Detect which cell encompasses the target text, then output its (x, y) center coordinate. 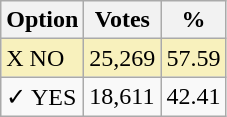
% (194, 20)
X NO (42, 58)
18,611 (122, 97)
42.41 (194, 97)
Votes (122, 20)
57.59 (194, 58)
✓ YES (42, 97)
Option (42, 20)
25,269 (122, 58)
